Pinpoint the cell where the given text exists, returning its [X, Y] midpoint coordinate. 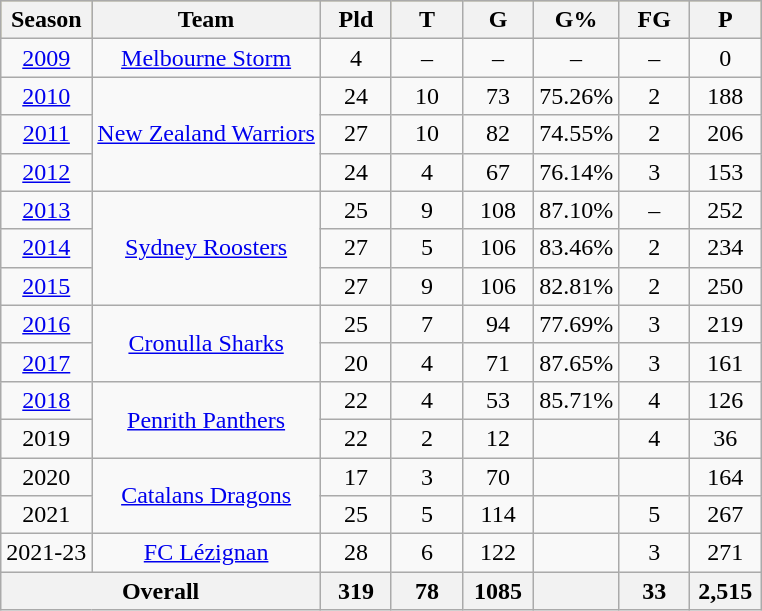
234 [726, 248]
2009 [46, 58]
1085 [498, 591]
2016 [46, 324]
2013 [46, 210]
94 [498, 324]
206 [726, 134]
74.55% [576, 134]
319 [356, 591]
33 [654, 591]
2011 [46, 134]
17 [356, 477]
82 [498, 134]
FC Lézignan [206, 553]
153 [726, 172]
FG [654, 20]
76.14% [576, 172]
T [426, 20]
2021 [46, 515]
250 [726, 286]
114 [498, 515]
2012 [46, 172]
G [498, 20]
2014 [46, 248]
0 [726, 58]
P [726, 20]
Team [206, 20]
2017 [46, 362]
6 [426, 553]
Catalans Dragons [206, 496]
78 [426, 591]
267 [726, 515]
2010 [46, 96]
87.65% [576, 362]
83.46% [576, 248]
7 [426, 324]
70 [498, 477]
271 [726, 553]
Penrith Panthers [206, 419]
53 [498, 400]
2,515 [726, 591]
219 [726, 324]
36 [726, 438]
75.26% [576, 96]
12 [498, 438]
2018 [46, 400]
2019 [46, 438]
122 [498, 553]
28 [356, 553]
126 [726, 400]
73 [498, 96]
252 [726, 210]
Sydney Roosters [206, 248]
G% [576, 20]
82.81% [576, 286]
Season [46, 20]
108 [498, 210]
Cronulla Sharks [206, 343]
Overall [161, 591]
New Zealand Warriors [206, 134]
2021-23 [46, 553]
2020 [46, 477]
Melbourne Storm [206, 58]
2015 [46, 286]
188 [726, 96]
Pld [356, 20]
85.71% [576, 400]
71 [498, 362]
77.69% [576, 324]
161 [726, 362]
67 [498, 172]
20 [356, 362]
164 [726, 477]
87.10% [576, 210]
